Search for the cell housing the specified text and yield its (X, Y) center coordinate. 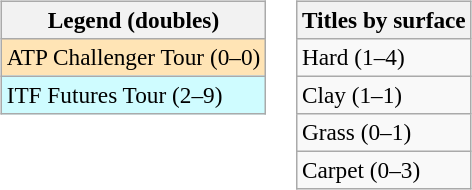
ITF Futures Tour (2–9) (133, 95)
Carpet (0–3) (384, 171)
Grass (0–1) (384, 133)
Hard (1–4) (384, 57)
ATP Challenger Tour (0–0) (133, 57)
Titles by surface (384, 20)
Clay (1–1) (384, 95)
Legend (doubles) (133, 20)
